Extract the [x, y] coordinate from the center of the cell holding the provided text.  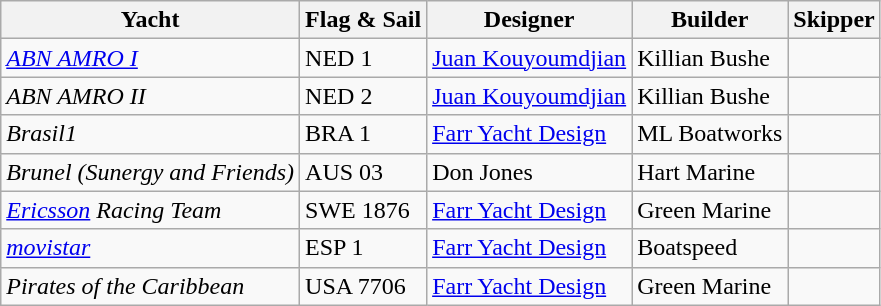
ESP 1 [364, 248]
ABN AMRO I [150, 58]
Boatspeed [710, 248]
USA 7706 [364, 286]
Brunel (Sunergy and Friends) [150, 172]
Don Jones [530, 172]
Brasil1 [150, 134]
SWE 1876 [364, 210]
AUS 03 [364, 172]
BRA 1 [364, 134]
Yacht [150, 20]
Builder [710, 20]
Pirates of the Caribbean [150, 286]
ABN AMRO II [150, 96]
NED 1 [364, 58]
Ericsson Racing Team [150, 210]
NED 2 [364, 96]
Skipper [834, 20]
Flag & Sail [364, 20]
Hart Marine [710, 172]
movistar [150, 248]
Designer [530, 20]
ML Boatworks [710, 134]
